Determine the (X, Y) coordinate at the center of the cell enclosing the given text.  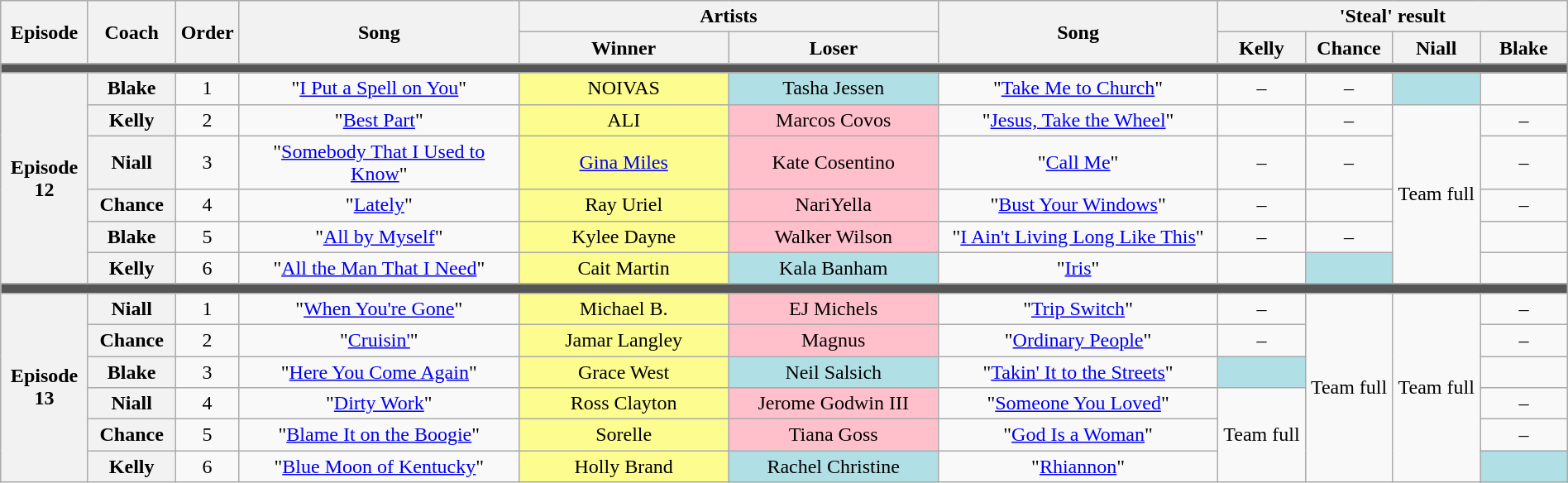
"Cruisin'" (379, 340)
"I Put a Spell on You" (379, 88)
"Bust Your Windows" (1078, 205)
"Someone You Loved" (1078, 404)
"Trip Switch" (1078, 308)
"Lately" (379, 205)
Sorelle (624, 435)
Order (207, 32)
EJ Michels (834, 308)
Kate Cosentino (834, 162)
Walker Wilson (834, 237)
"Blue Moon of Kentucky" (379, 466)
Michael B. (624, 308)
"All by Myself" (379, 237)
NOIVAS (624, 88)
Cait Martin (624, 268)
Coach (131, 32)
ALI (624, 120)
Rachel Christine (834, 466)
Grace West (624, 371)
"Best Part" (379, 120)
"Iris" (1078, 268)
Jamar Langley (624, 340)
"Takin' It to the Streets" (1078, 371)
"When You're Gone" (379, 308)
Holly Brand (624, 466)
Winner (624, 48)
"Take Me to Church" (1078, 88)
"Somebody That I Used to Know" (379, 162)
Gina Miles (624, 162)
"Dirty Work" (379, 404)
NariYella (834, 205)
Jerome Godwin III (834, 404)
Kylee Dayne (624, 237)
Episode 13 (45, 387)
Episode (45, 32)
Kala Banham (834, 268)
Tiana Goss (834, 435)
"All the Man That I Need" (379, 268)
Marcos Covos (834, 120)
Ray Uriel (624, 205)
"Rhiannon" (1078, 466)
Magnus (834, 340)
"Blame It on the Boogie" (379, 435)
"Ordinary People" (1078, 340)
Ross Clayton (624, 404)
Tasha Jessen (834, 88)
Episode 12 (45, 179)
Loser (834, 48)
"Here You Come Again" (379, 371)
"Call Me" (1078, 162)
Neil Salsich (834, 371)
"Jesus, Take the Wheel" (1078, 120)
"I Ain't Living Long Like This" (1078, 237)
"God Is a Woman" (1078, 435)
'Steal' result (1393, 17)
Artists (728, 17)
